Capture the cell that displays the provided text and extract its (X, Y) central coordinate. 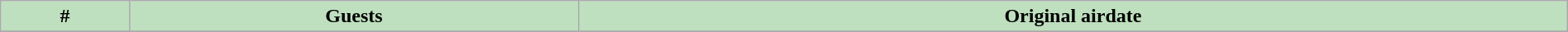
Original airdate (1073, 16)
Guests (354, 16)
# (65, 16)
